Scan for the cell matching the given text and deliver its (x, y) coordinate at center. 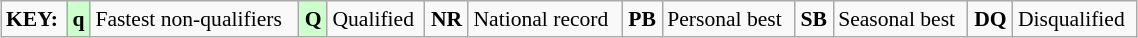
Fastest non-qualifiers (194, 19)
PB (642, 19)
National record (545, 19)
Q (314, 19)
SB (814, 19)
q (78, 19)
Disqualified (1075, 19)
Qualified (376, 19)
DQ (990, 19)
Seasonal best (900, 19)
Personal best (728, 19)
KEY: (34, 19)
NR (447, 19)
